Search for the cell housing the specified text and yield its (x, y) center coordinate. 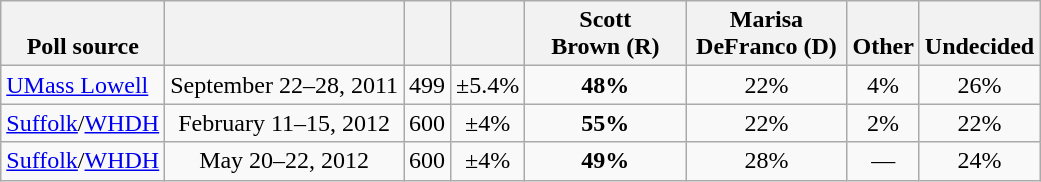
February 11–15, 2012 (284, 123)
— (883, 161)
48% (606, 85)
Undecided (979, 34)
26% (979, 85)
4% (883, 85)
May 20–22, 2012 (284, 161)
±5.4% (488, 85)
499 (428, 85)
UMass Lowell (83, 85)
55% (606, 123)
24% (979, 161)
MarisaDeFranco (D) (766, 34)
ScottBrown (R) (606, 34)
Other (883, 34)
28% (766, 161)
Poll source (83, 34)
49% (606, 161)
2% (883, 123)
September 22–28, 2011 (284, 85)
